Capture the cell that displays the provided text and extract its [x, y] central coordinate. 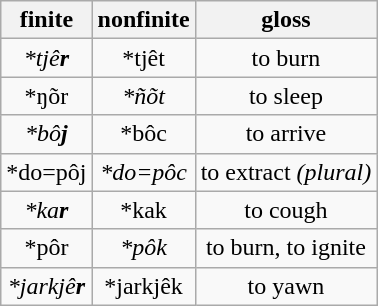
to sleep [286, 96]
*pôk [144, 248]
*jarkjêr [46, 286]
*ŋõr [46, 96]
*tjêt [144, 58]
*jarkjêk [144, 286]
to burn, to ignite [286, 248]
to arrive [286, 134]
to yawn [286, 286]
*pôr [46, 248]
gloss [286, 20]
to cough [286, 210]
*ñõt [144, 96]
*kar [46, 210]
nonfinite [144, 20]
*bôj [46, 134]
to extract (plural) [286, 172]
*tjêr [46, 58]
finite [46, 20]
*do=pôj [46, 172]
*bôc [144, 134]
*do=pôc [144, 172]
to burn [286, 58]
*kak [144, 210]
